From the cell containing the given text, extract its center point as (X, Y) coordinate. 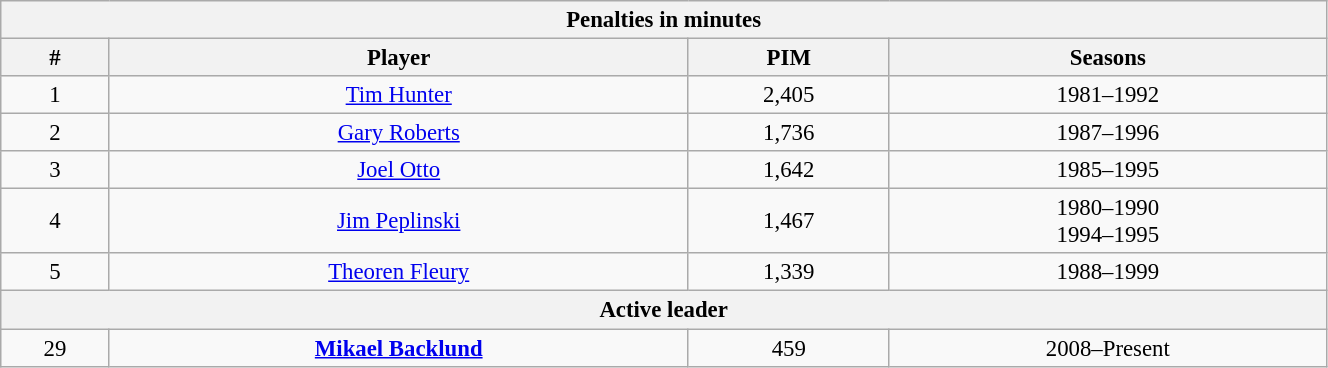
29 (55, 348)
Joel Otto (398, 170)
1,467 (788, 222)
Seasons (1108, 58)
Mikael Backlund (398, 348)
Penalties in minutes (664, 20)
1 (55, 95)
1985–1995 (1108, 170)
1,736 (788, 133)
# (55, 58)
1,339 (788, 273)
Theoren Fleury (398, 273)
1987–1996 (1108, 133)
2 (55, 133)
Gary Roberts (398, 133)
1980–19901994–1995 (1108, 222)
PIM (788, 58)
1988–1999 (1108, 273)
Jim Peplinski (398, 222)
1,642 (788, 170)
1981–1992 (1108, 95)
2,405 (788, 95)
459 (788, 348)
5 (55, 273)
2008–Present (1108, 348)
Tim Hunter (398, 95)
Active leader (664, 310)
4 (55, 222)
Player (398, 58)
3 (55, 170)
